Determine the [x, y] coordinate at the center of the cell enclosing the given text.  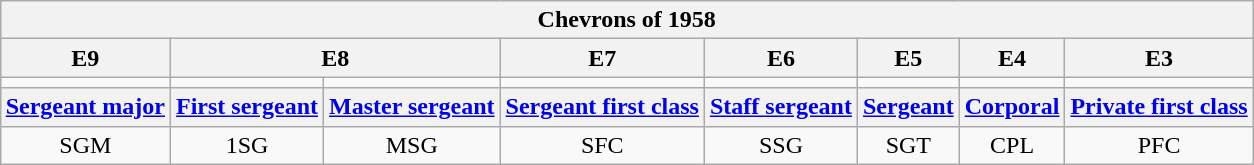
Corporal [1012, 107]
CPL [1012, 145]
E3 [1159, 58]
SFC [602, 145]
E4 [1012, 58]
E7 [602, 58]
Sergeant first class [602, 107]
E8 [336, 58]
E6 [780, 58]
E5 [908, 58]
MSG [412, 145]
Staff sergeant [780, 107]
SGM [85, 145]
SSG [780, 145]
1SG [248, 145]
E9 [85, 58]
Sergeant major [85, 107]
PFC [1159, 145]
First sergeant [248, 107]
Sergeant [908, 107]
Chevrons of 1958 [626, 20]
SGT [908, 145]
Private first class [1159, 107]
Master sergeant [412, 107]
